Find where the given text appears and provide that cell's center as (x, y) coordinate. 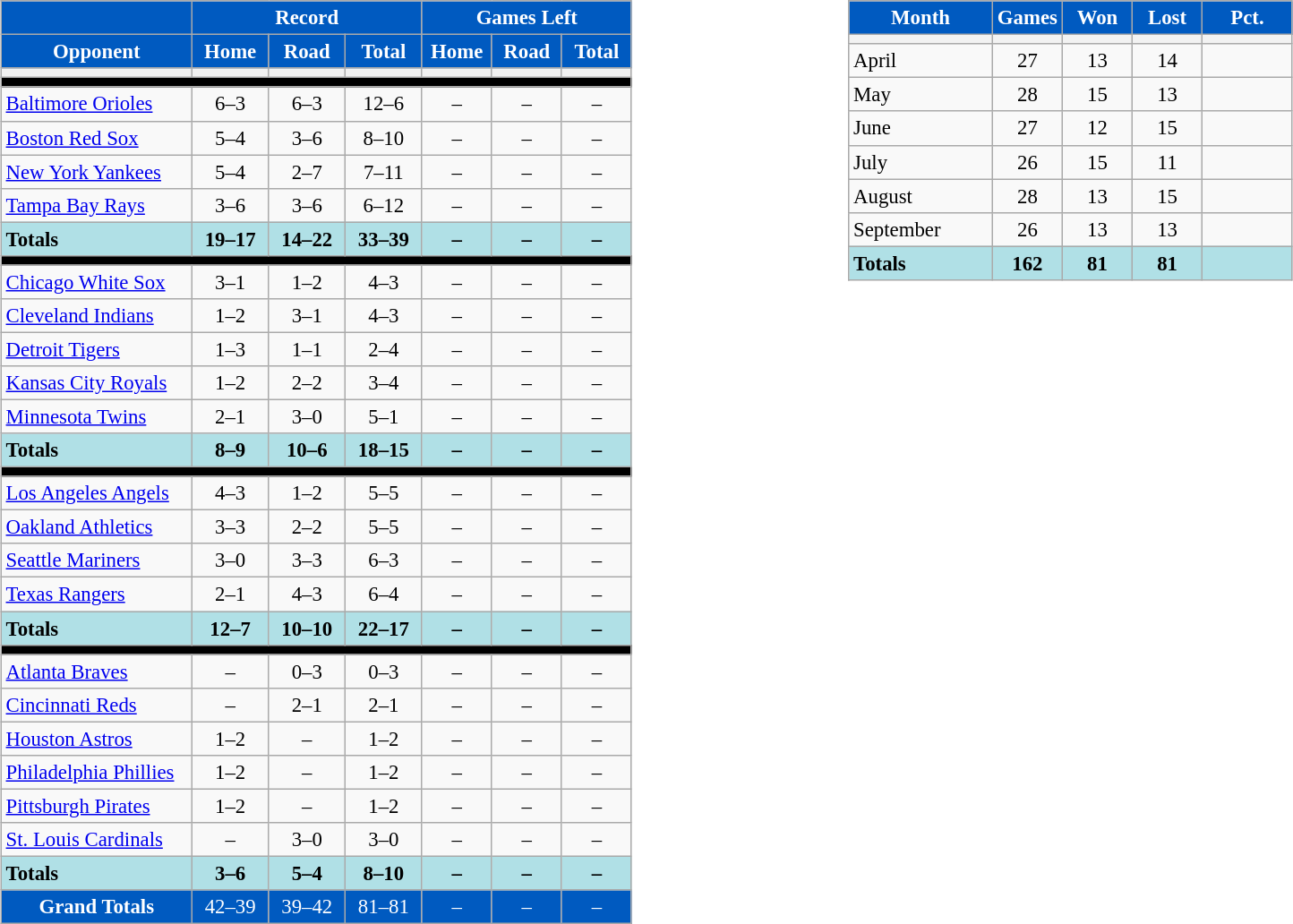
6–12 (384, 205)
Pct. (1248, 18)
8–9 (230, 450)
Games (1027, 18)
7–11 (384, 172)
Chicago White Sox (97, 282)
1–1 (307, 349)
22–17 (384, 628)
Record (306, 18)
Won (1097, 18)
2–4 (384, 349)
14–22 (307, 239)
Cincinnati Reds (97, 705)
April (921, 61)
Baltimore Orioles (97, 104)
Oakland Athletics (97, 527)
July (921, 162)
10–10 (307, 628)
Opponent (97, 52)
Boston Red Sox (97, 138)
August (921, 196)
12 (1097, 128)
10–6 (307, 450)
St. Louis Cardinals (97, 840)
162 (1027, 263)
42–39 (230, 907)
11 (1168, 162)
Philadelphia Phillies (97, 772)
Los Angeles Angels (97, 493)
14 (1168, 61)
19–17 (230, 239)
Kansas City Royals (97, 383)
12–7 (230, 628)
18–15 (384, 450)
Detroit Tigers (97, 349)
May (921, 95)
33–39 (384, 239)
Atlanta Braves (97, 672)
Seattle Mariners (97, 560)
Cleveland Indians (97, 316)
5–1 (384, 416)
Pittsburgh Pirates (97, 806)
1–3 (230, 349)
12–6 (384, 104)
Texas Rangers (97, 595)
Grand Totals (97, 907)
Tampa Bay Rays (97, 205)
Month (921, 18)
New York Yankees (97, 172)
Games Left (527, 18)
3–4 (384, 383)
39–42 (307, 907)
Minnesota Twins (97, 416)
Houston Astros (97, 739)
2–7 (307, 172)
6–4 (384, 595)
81–81 (384, 907)
September (921, 229)
Lost (1168, 18)
June (921, 128)
